For the text-containing cell, return its midpoint in (X, Y) coordinate format. 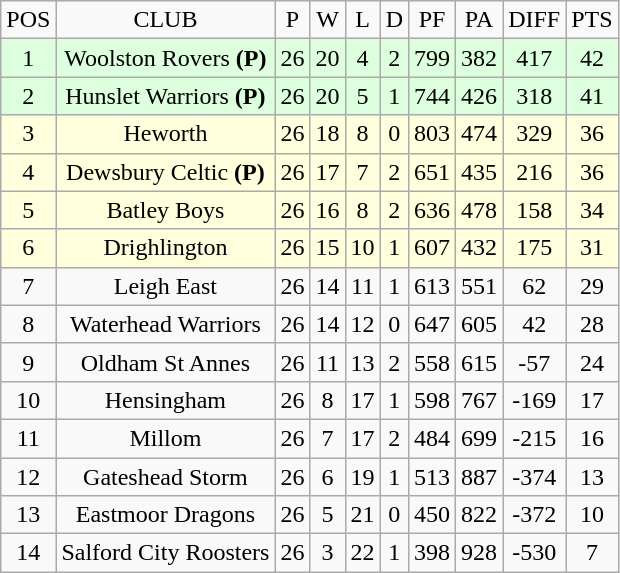
POS (28, 20)
W (328, 20)
PTS (592, 20)
22 (362, 553)
29 (592, 286)
928 (480, 553)
474 (480, 134)
432 (480, 248)
PF (432, 20)
803 (432, 134)
551 (480, 286)
Heworth (166, 134)
9 (28, 362)
18 (328, 134)
513 (432, 477)
P (292, 20)
744 (432, 96)
767 (480, 400)
24 (592, 362)
216 (534, 172)
636 (432, 210)
DIFF (534, 20)
28 (592, 324)
Batley Boys (166, 210)
613 (432, 286)
Eastmoor Dragons (166, 515)
799 (432, 58)
34 (592, 210)
699 (480, 438)
558 (432, 362)
822 (480, 515)
-169 (534, 400)
15 (328, 248)
21 (362, 515)
62 (534, 286)
Leigh East (166, 286)
CLUB (166, 20)
484 (432, 438)
158 (534, 210)
-57 (534, 362)
Woolston Rovers (P) (166, 58)
647 (432, 324)
Dewsbury Celtic (P) (166, 172)
Oldham St Annes (166, 362)
175 (534, 248)
318 (534, 96)
19 (362, 477)
Hunslet Warriors (P) (166, 96)
Hensingham (166, 400)
329 (534, 134)
31 (592, 248)
887 (480, 477)
398 (432, 553)
Waterhead Warriors (166, 324)
426 (480, 96)
382 (480, 58)
-372 (534, 515)
-374 (534, 477)
L (362, 20)
Gateshead Storm (166, 477)
615 (480, 362)
478 (480, 210)
41 (592, 96)
598 (432, 400)
450 (432, 515)
PA (480, 20)
435 (480, 172)
605 (480, 324)
Salford City Roosters (166, 553)
D (394, 20)
-215 (534, 438)
Drighlington (166, 248)
651 (432, 172)
Millom (166, 438)
-530 (534, 553)
607 (432, 248)
417 (534, 58)
